Return the [X, Y] coordinate for the center point of the cell that contains the specified text.  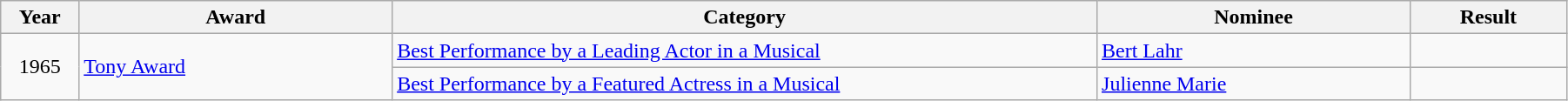
Category [745, 17]
Year [40, 17]
Julienne Marie [1254, 84]
Award [236, 17]
Nominee [1254, 17]
1965 [40, 67]
Best Performance by a Featured Actress in a Musical [745, 84]
Bert Lahr [1254, 50]
Tony Award [236, 67]
Best Performance by a Leading Actor in a Musical [745, 50]
Result [1488, 17]
